Return the (x, y) coordinate for the center point of the cell that contains the specified text.  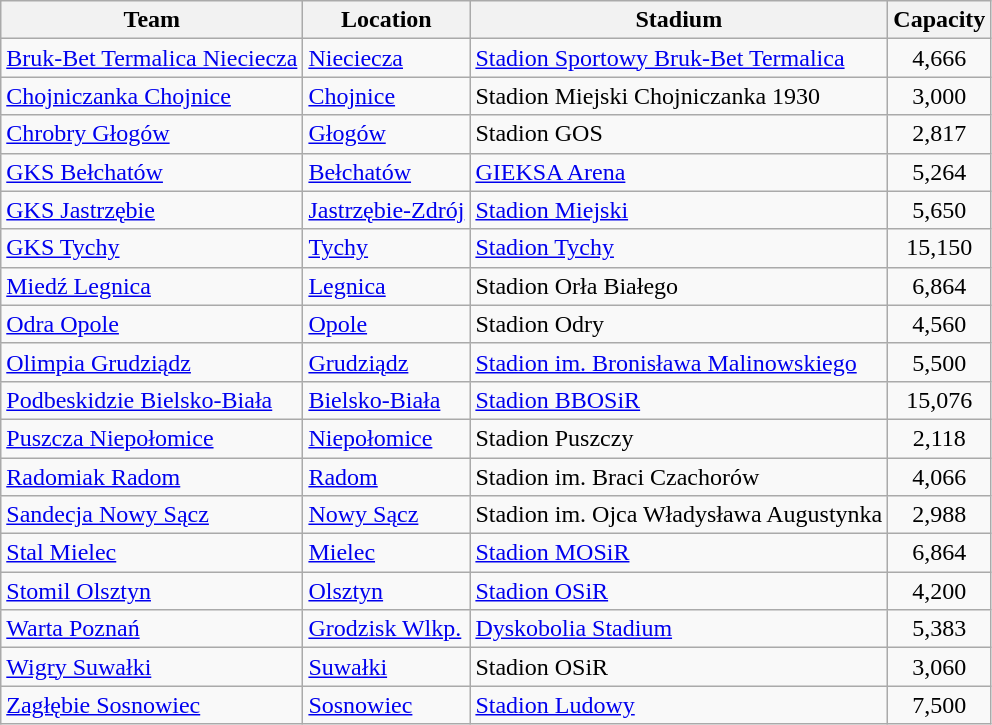
Capacity (940, 20)
Niepołomice (386, 438)
Stadion im. Bronisława Malinowskiego (679, 362)
Stadion im. Ojca Władysława Augustynka (679, 515)
2,988 (940, 515)
Grudziądz (386, 362)
Stadion Orła Białego (679, 286)
Stadion Ludowy (679, 705)
5,264 (940, 172)
Podbeskidzie Bielsko-Biała (152, 400)
15,076 (940, 400)
Stadion im. Braci Czachorów (679, 477)
Bełchatów (386, 172)
5,383 (940, 629)
Chojniczanka Chojnice (152, 96)
4,200 (940, 591)
Olsztyn (386, 591)
4,560 (940, 324)
Legnica (386, 286)
Bielsko-Biała (386, 400)
Sandecja Nowy Sącz (152, 515)
Zagłębie Sosnowiec (152, 705)
Mielec (386, 553)
Puszcza Niepołomice (152, 438)
Chrobry Głogów (152, 134)
Nieciecza (386, 58)
5,650 (940, 210)
Stadium (679, 20)
Stadion BBOSiR (679, 400)
Nowy Sącz (386, 515)
3,060 (940, 667)
Stadion Miejski (679, 210)
Radomiak Radom (152, 477)
Suwałki (386, 667)
Tychy (386, 248)
Warta Poznań (152, 629)
2,817 (940, 134)
Chojnice (386, 96)
15,150 (940, 248)
Stadion Odry (679, 324)
Stadion Miejski Chojniczanka 1930 (679, 96)
Grodzisk Wlkp. (386, 629)
Stadion Puszczy (679, 438)
Stadion Tychy (679, 248)
Dyskobolia Stadium (679, 629)
Wigry Suwałki (152, 667)
GKS Jastrzębie (152, 210)
Miedź Legnica (152, 286)
Odra Opole (152, 324)
GIEKSA Arena (679, 172)
Olimpia Grudziądz (152, 362)
Bruk-Bet Termalica Nieciecza (152, 58)
4,066 (940, 477)
GKS Tychy (152, 248)
3,000 (940, 96)
Radom (386, 477)
Głogów (386, 134)
Team (152, 20)
2,118 (940, 438)
Jastrzębie-Zdrój (386, 210)
Stomil Olsztyn (152, 591)
7,500 (940, 705)
Stadion Sportowy Bruk-Bet Termalica (679, 58)
Location (386, 20)
Sosnowiec (386, 705)
Stal Mielec (152, 553)
Opole (386, 324)
Stadion GOS (679, 134)
4,666 (940, 58)
GKS Bełchatów (152, 172)
Stadion MOSiR (679, 553)
5,500 (940, 362)
